Provide the (X, Y) coordinate of the cell's center where the given text is located.  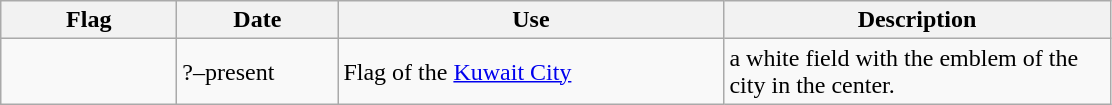
a white field with the emblem of the city in the center. (917, 72)
Date (258, 20)
Use (531, 20)
?–present (258, 72)
Description (917, 20)
Flag of the Kuwait City (531, 72)
Flag (89, 20)
